Search for the cell housing the specified text and yield its (x, y) center coordinate. 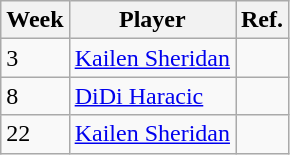
Week (35, 20)
3 (35, 58)
DiDi Haracic (152, 96)
Ref. (262, 20)
Player (152, 20)
22 (35, 134)
8 (35, 96)
